Capture the cell that displays the provided text and extract its (x, y) central coordinate. 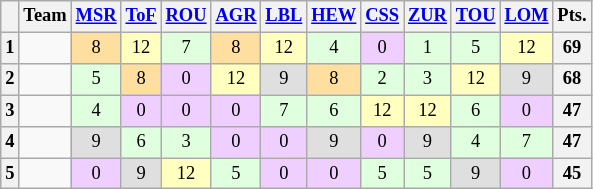
LOM (526, 16)
HEW (334, 16)
LBL (284, 16)
68 (572, 80)
MSR (96, 16)
Pts. (572, 16)
AGR (236, 16)
ZUR (428, 16)
CSS (382, 16)
69 (572, 48)
Team (45, 16)
45 (572, 174)
ToF (141, 16)
TOU (476, 16)
ROU (186, 16)
